Return [X, Y] of the center of cell containing provided text 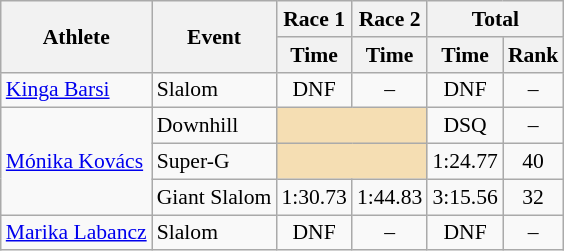
1:44.83 [390, 197]
Event [214, 36]
Downhill [214, 126]
Mónika Kovács [76, 162]
Rank [534, 55]
40 [534, 162]
1:30.73 [314, 197]
Race 1 [314, 19]
DSQ [464, 126]
Kinga Barsi [76, 90]
32 [534, 197]
Total [495, 19]
Super-G [214, 162]
1:24.77 [464, 162]
Giant Slalom [214, 197]
Marika Labancz [76, 233]
3:15.56 [464, 197]
Athlete [76, 36]
Race 2 [390, 19]
